Return (X, Y) of the center of cell containing provided text 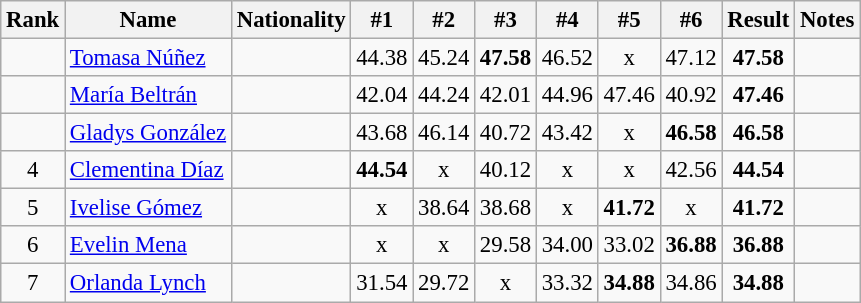
29.72 (444, 283)
Result (758, 20)
Notes (828, 20)
Name (148, 20)
#1 (382, 20)
Clementina Díaz (148, 170)
46.14 (444, 133)
33.32 (567, 283)
#3 (506, 20)
5 (33, 208)
#2 (444, 20)
40.12 (506, 170)
Gladys González (148, 133)
46.52 (567, 58)
#6 (691, 20)
42.04 (382, 95)
31.54 (382, 283)
Nationality (290, 20)
33.02 (629, 245)
Evelin Mena (148, 245)
29.58 (506, 245)
34.86 (691, 283)
40.92 (691, 95)
34.00 (567, 245)
Tomasa Núñez (148, 58)
43.42 (567, 133)
#5 (629, 20)
Orlanda Lynch (148, 283)
42.01 (506, 95)
47.12 (691, 58)
4 (33, 170)
44.38 (382, 58)
43.68 (382, 133)
7 (33, 283)
Rank (33, 20)
38.68 (506, 208)
38.64 (444, 208)
44.24 (444, 95)
44.96 (567, 95)
María Beltrán (148, 95)
Ivelise Gómez (148, 208)
#4 (567, 20)
45.24 (444, 58)
40.72 (506, 133)
6 (33, 245)
42.56 (691, 170)
